From the cell containing the given text, extract its center point as [X, Y] coordinate. 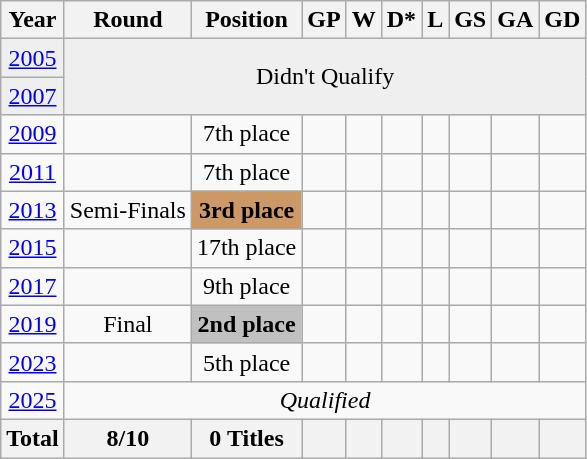
GS [470, 20]
GP [324, 20]
2007 [33, 96]
D* [401, 20]
2013 [33, 210]
Position [246, 20]
2019 [33, 324]
17th place [246, 248]
0 Titles [246, 438]
Semi-Finals [128, 210]
Year [33, 20]
Qualified [325, 400]
GA [516, 20]
2015 [33, 248]
9th place [246, 286]
L [436, 20]
2nd place [246, 324]
Round [128, 20]
W [364, 20]
2025 [33, 400]
2023 [33, 362]
8/10 [128, 438]
5th place [246, 362]
2011 [33, 172]
Didn't Qualify [325, 77]
GD [562, 20]
Total [33, 438]
2017 [33, 286]
2005 [33, 58]
2009 [33, 134]
3rd place [246, 210]
Final [128, 324]
